Return the (x, y) coordinate for the center point of the cell that contains the specified text.  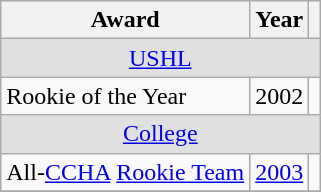
2002 (280, 96)
Rookie of the Year (126, 96)
Award (126, 20)
USHL (160, 58)
2003 (280, 172)
Year (280, 20)
College (160, 134)
All-CCHA Rookie Team (126, 172)
